Pinpoint the cell where the given text exists, returning its (x, y) midpoint coordinate. 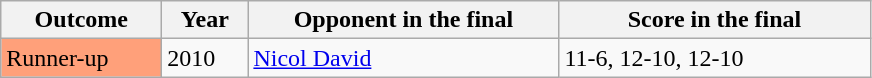
Year (205, 20)
2010 (205, 58)
Score in the final (714, 20)
Outcome (82, 20)
Runner-up (82, 58)
Nicol David (404, 58)
Opponent in the final (404, 20)
11-6, 12-10, 12-10 (714, 58)
